Capture the cell that displays the provided text and extract its (x, y) central coordinate. 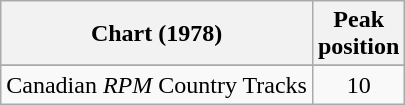
Chart (1978) (157, 34)
Canadian RPM Country Tracks (157, 85)
Peakposition (358, 34)
10 (358, 85)
